Capture the cell that displays the provided text and extract its [x, y] central coordinate. 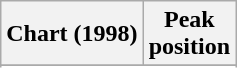
Peakposition [189, 34]
Chart (1998) [72, 34]
